Provide the [x, y] coordinate of the cell's center where the given text is located.  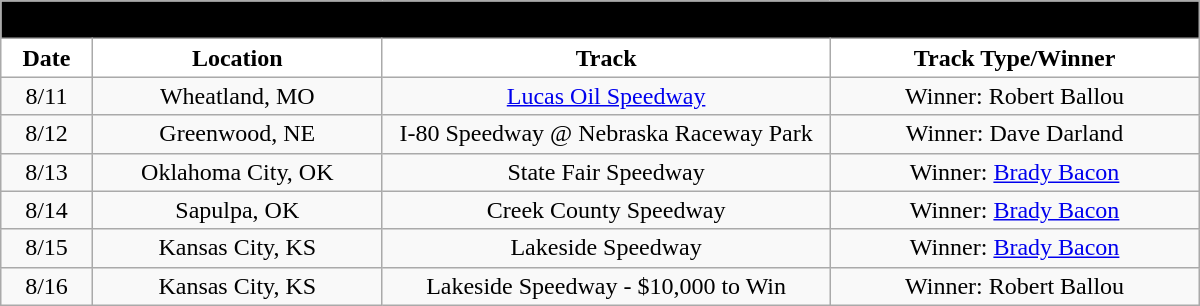
Creek County Speedway [606, 210]
8/14 [47, 210]
Sapulpa, OK [237, 210]
I-80 Speedway @ Nebraska Raceway Park [606, 134]
Date [47, 58]
Oklahoma City, OK [237, 172]
8/13 [47, 172]
Location [237, 58]
Winner: Dave Darland [1014, 134]
Lucas Oil Speedway [606, 96]
8/12 [47, 134]
2008 TNT Tour [600, 20]
Lakeside Speedway - $10,000 to Win [606, 286]
State Fair Speedway [606, 172]
Wheatland, MO [237, 96]
Track [606, 58]
Greenwood, NE [237, 134]
8/16 [47, 286]
8/15 [47, 248]
Track Type/Winner [1014, 58]
Lakeside Speedway [606, 248]
8/11 [47, 96]
